From the cell containing the given text, extract its center point as [x, y] coordinate. 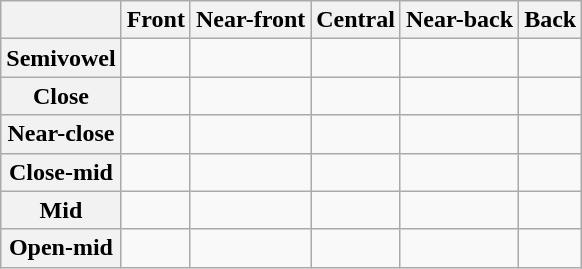
Close [61, 96]
Near-back [459, 20]
Close-mid [61, 172]
Mid [61, 210]
Central [356, 20]
Near-close [61, 134]
Back [550, 20]
Open-mid [61, 248]
Front [156, 20]
Near-front [250, 20]
Semivowel [61, 58]
